Provide the [X, Y] coordinate of the cell's center where the given text is located.  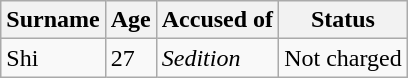
Status [344, 20]
Not charged [344, 58]
Surname [53, 20]
Shi [53, 58]
Accused of [217, 20]
Age [130, 20]
27 [130, 58]
Sedition [217, 58]
